Extract the (X, Y) coordinate from the center of the cell holding the provided text.  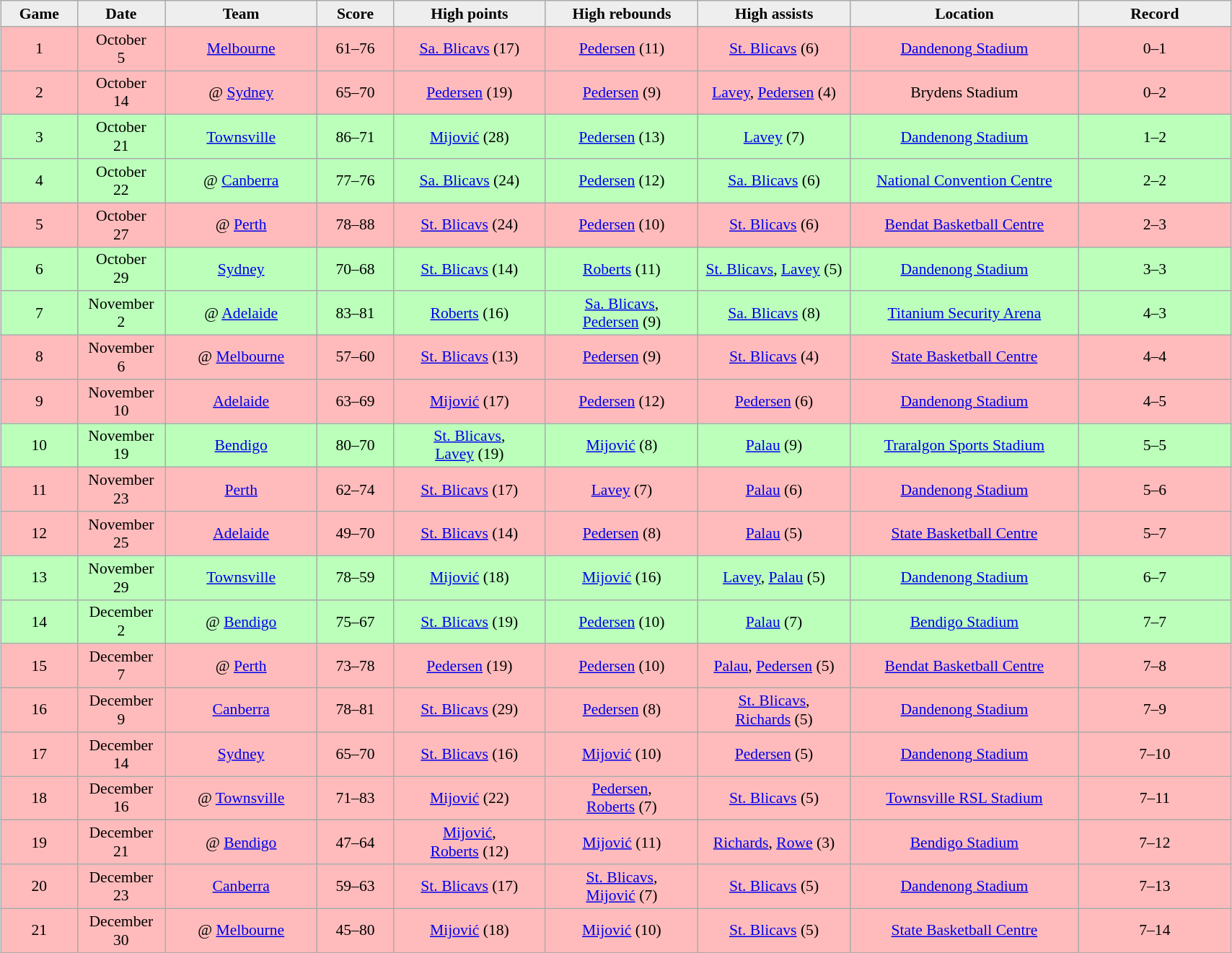
5–5 (1154, 446)
19 (40, 843)
Pedersen (13) (622, 137)
Pedersen (11) (622, 49)
St. Blicavs (13) (469, 358)
December 30 (121, 931)
57–60 (356, 358)
December 9 (121, 710)
St. Blicavs (19) (469, 622)
Perth (241, 489)
Mijović (16) (622, 577)
December 2 (121, 622)
Sa. Blicavs (6) (773, 180)
71–83 (356, 798)
9 (40, 401)
61–76 (356, 49)
@ Sydney (241, 92)
Lavey, Pedersen (4) (773, 92)
Sa. Blicavs (8) (773, 313)
Traralgon Sports Stadium (965, 446)
5–6 (1154, 489)
November 2 (121, 313)
6–7 (1154, 577)
Townsville RSL Stadium (965, 798)
St. Blicavs, Lavey (19) (469, 446)
Location (965, 14)
December 16 (121, 798)
St. Blicavs (4) (773, 358)
November 10 (121, 401)
4–5 (1154, 401)
0–2 (1154, 92)
78–59 (356, 577)
63–69 (356, 401)
High assists (773, 14)
St. Blicavs (24) (469, 225)
Mijović (22) (469, 798)
73–78 (356, 667)
October 5 (121, 49)
7–13 (1154, 886)
13 (40, 577)
St. Blicavs, Mijović (7) (622, 886)
78–88 (356, 225)
0–1 (1154, 49)
77–76 (356, 180)
Roberts (11) (622, 268)
Game (40, 14)
Brydens Stadium (965, 92)
7 (40, 313)
@ Canberra (241, 180)
18 (40, 798)
59–63 (356, 886)
3–3 (1154, 268)
Score (356, 14)
Mijović, Roberts (12) (469, 843)
17 (40, 755)
Palau (6) (773, 489)
75–67 (356, 622)
@ Townsville (241, 798)
October 22 (121, 180)
November 19 (121, 446)
St. Blicavs (29) (469, 710)
October 14 (121, 92)
Pedersen, Roberts (7) (622, 798)
Mijović (28) (469, 137)
Palau (5) (773, 534)
49–70 (356, 534)
2–3 (1154, 225)
Palau (7) (773, 622)
November 23 (121, 489)
7–8 (1154, 667)
High points (469, 14)
December 23 (121, 886)
November 29 (121, 577)
4 (40, 180)
Record (1154, 14)
Pedersen (5) (773, 755)
7–7 (1154, 622)
Team (241, 14)
December 21 (121, 843)
Mijović (8) (622, 446)
14 (40, 622)
2–2 (1154, 180)
16 (40, 710)
11 (40, 489)
October 27 (121, 225)
Melbourne (241, 49)
5 (40, 225)
October 21 (121, 137)
83–81 (356, 313)
Mijović (11) (622, 843)
Palau, Pedersen (5) (773, 667)
December 7 (121, 667)
Sa. Blicavs (24) (469, 180)
Palau (9) (773, 446)
National Convention Centre (965, 180)
5–7 (1154, 534)
Date (121, 14)
Sa. Blicavs (17) (469, 49)
2 (40, 92)
St. Blicavs (16) (469, 755)
November 6 (121, 358)
Bendigo (241, 446)
70–68 (356, 268)
Mijović (17) (469, 401)
Roberts (16) (469, 313)
10 (40, 446)
High rebounds (622, 14)
7–10 (1154, 755)
Lavey, Palau (5) (773, 577)
62–74 (356, 489)
86–71 (356, 137)
7–12 (1154, 843)
6 (40, 268)
15 (40, 667)
4–3 (1154, 313)
3 (40, 137)
1 (40, 49)
December 14 (121, 755)
Pedersen (6) (773, 401)
7–11 (1154, 798)
80–70 (356, 446)
7–14 (1154, 931)
1–2 (1154, 137)
20 (40, 886)
St. Blicavs, Lavey (5) (773, 268)
21 (40, 931)
Richards, Rowe (3) (773, 843)
Sa. Blicavs, Pedersen (9) (622, 313)
8 (40, 358)
7–9 (1154, 710)
November 25 (121, 534)
St. Blicavs, Richards (5) (773, 710)
78–81 (356, 710)
Titanium Security Arena (965, 313)
October 29 (121, 268)
47–64 (356, 843)
4–4 (1154, 358)
45–80 (356, 931)
@ Adelaide (241, 313)
12 (40, 534)
